Locate the cell with the specified text and output its [x, y] center coordinate. 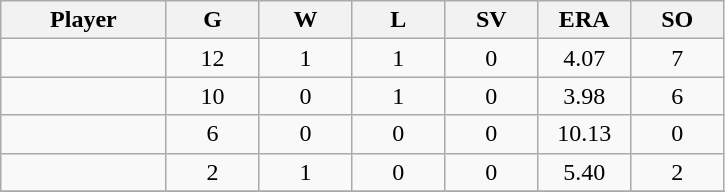
4.07 [584, 58]
5.40 [584, 172]
SV [492, 20]
10 [212, 96]
7 [678, 58]
12 [212, 58]
L [398, 20]
10.13 [584, 134]
G [212, 20]
3.98 [584, 96]
ERA [584, 20]
W [306, 20]
Player [84, 20]
SO [678, 20]
